From the cell containing the given text, extract its center point as (x, y) coordinate. 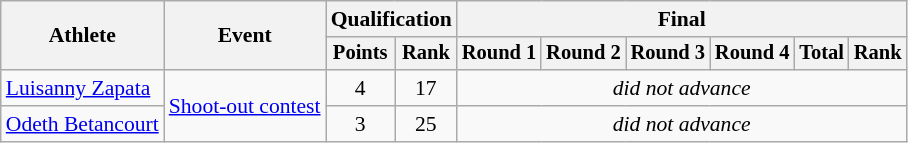
Luisanny Zapata (82, 88)
17 (426, 88)
3 (360, 124)
Points (360, 54)
Total (822, 54)
25 (426, 124)
Shoot-out contest (245, 106)
Qualification (392, 19)
Round 4 (752, 54)
4 (360, 88)
Round 1 (499, 54)
Athlete (82, 36)
Round 2 (583, 54)
Final (682, 19)
Event (245, 36)
Odeth Betancourt (82, 124)
Round 3 (668, 54)
